From the cell containing the given text, extract its center point as (X, Y) coordinate. 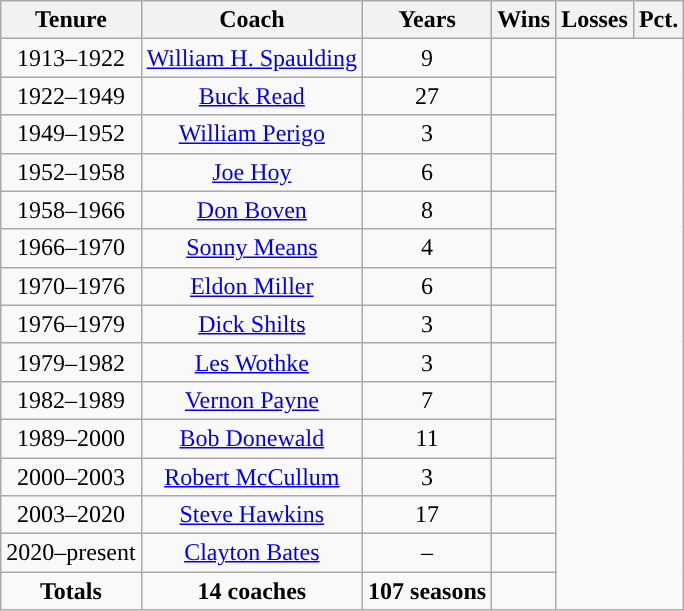
Wins (524, 20)
1982–1989 (71, 400)
– (428, 553)
7 (428, 400)
Don Boven (252, 210)
1970–1976 (71, 286)
William H. Spaulding (252, 58)
1976–1979 (71, 324)
27 (428, 96)
1913–1922 (71, 58)
14 coaches (252, 591)
4 (428, 248)
1949–1952 (71, 134)
Steve Hawkins (252, 515)
Vernon Payne (252, 400)
9 (428, 58)
Eldon Miller (252, 286)
Years (428, 20)
Tenure (71, 20)
8 (428, 210)
1989–2000 (71, 438)
Bob Donewald (252, 438)
11 (428, 438)
Dick Shilts (252, 324)
William Perigo (252, 134)
2000–2003 (71, 477)
1952–1958 (71, 172)
Sonny Means (252, 248)
Pct. (658, 20)
107 seasons (428, 591)
1966–1970 (71, 248)
Coach (252, 20)
Les Wothke (252, 362)
Losses (595, 20)
Buck Read (252, 96)
1958–1966 (71, 210)
Clayton Bates (252, 553)
Totals (71, 591)
1922–1949 (71, 96)
17 (428, 515)
1979–1982 (71, 362)
Joe Hoy (252, 172)
Robert McCullum (252, 477)
2020–present (71, 553)
2003–2020 (71, 515)
